For the text-containing cell, return its midpoint in [X, Y] coordinate format. 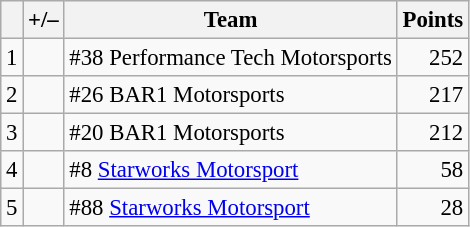
5 [12, 208]
28 [432, 208]
4 [12, 170]
2 [12, 95]
3 [12, 133]
#26 BAR1 Motorsports [230, 95]
217 [432, 95]
Points [432, 20]
Team [230, 20]
212 [432, 133]
#20 BAR1 Motorsports [230, 133]
58 [432, 170]
+/– [44, 20]
#88 Starworks Motorsport [230, 208]
#8 Starworks Motorsport [230, 170]
1 [12, 58]
252 [432, 58]
#38 Performance Tech Motorsports [230, 58]
